Return (x, y) of the center of cell containing provided text 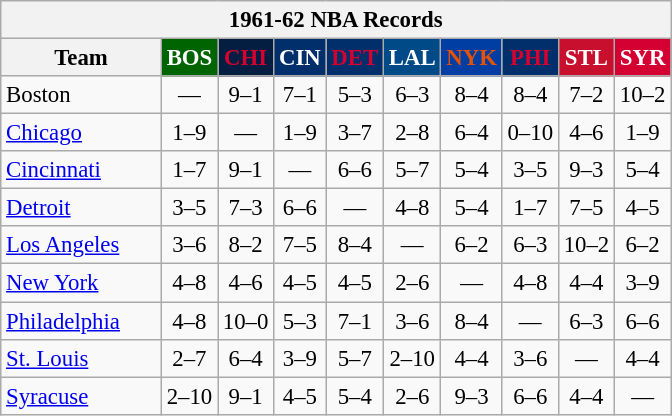
BOS (189, 58)
CIN (300, 58)
Team (82, 58)
SYR (642, 58)
NYK (472, 58)
Detroit (82, 208)
7–2 (586, 95)
STL (586, 58)
New York (82, 283)
8–2 (246, 245)
St. Louis (82, 358)
10–0 (246, 321)
Cincinnati (82, 170)
0–10 (530, 133)
DET (354, 58)
Chicago (82, 133)
1961-62 NBA Records (336, 20)
Los Angeles (82, 245)
CHI (246, 58)
3–7 (354, 133)
Syracuse (82, 396)
7–3 (246, 208)
LAL (412, 58)
Philadelphia (82, 321)
2–7 (189, 358)
2–8 (412, 133)
Boston (82, 95)
PHI (530, 58)
